Capture the cell that displays the provided text and extract its [X, Y] central coordinate. 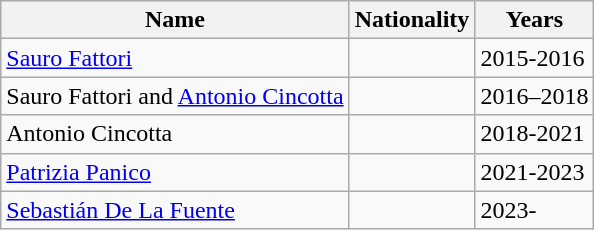
2023- [534, 210]
2018-2021 [534, 134]
2015-2016 [534, 58]
Nationality [412, 20]
Name [175, 20]
2016–2018 [534, 96]
Sauro Fattori [175, 58]
Sauro Fattori and Antonio Cincotta [175, 96]
Antonio Cincotta [175, 134]
Years [534, 20]
Sebastián De La Fuente [175, 210]
Patrizia Panico [175, 172]
2021-2023 [534, 172]
